Identify which cell holds the provided text, then report its (x, y) central coordinate. 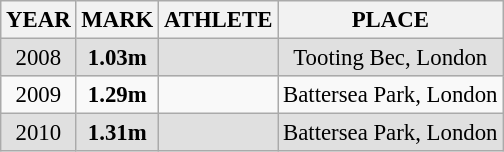
YEAR (38, 20)
1.03m (118, 58)
ATHLETE (218, 20)
Tooting Bec, London (390, 58)
1.31m (118, 133)
MARK (118, 20)
2009 (38, 95)
1.29m (118, 95)
2008 (38, 58)
2010 (38, 133)
PLACE (390, 20)
